Scan for the cell matching the given text and deliver its (X, Y) coordinate at center. 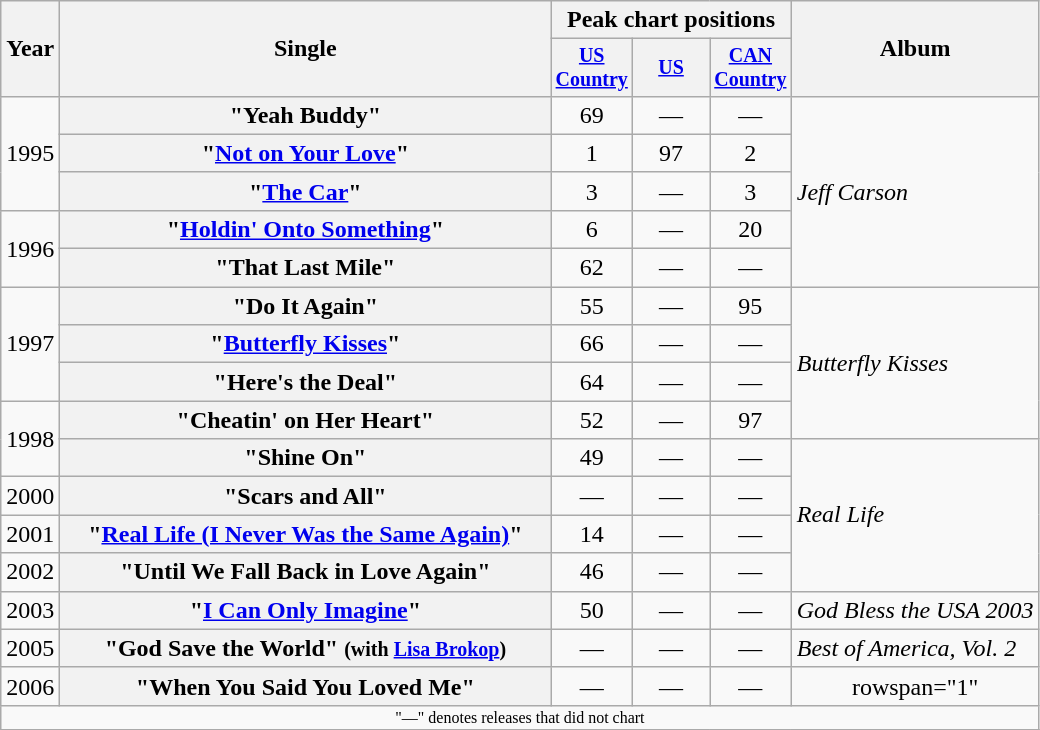
Best of America, Vol. 2 (915, 648)
95 (751, 306)
1998 (30, 439)
1996 (30, 248)
"Not on Your Love" (306, 153)
"I Can Only Imagine" (306, 610)
Real Life (915, 515)
64 (592, 382)
Album (915, 49)
Year (30, 49)
"The Car" (306, 191)
CAN Country (751, 68)
14 (592, 534)
2002 (30, 572)
2006 (30, 686)
"When You Said You Loved Me" (306, 686)
2005 (30, 648)
Single (306, 49)
rowspan="1" (915, 686)
20 (751, 229)
1997 (30, 344)
"Real Life (I Never Was the Same Again)" (306, 534)
2000 (30, 496)
1995 (30, 153)
"Scars and All" (306, 496)
6 (592, 229)
Peak chart positions (671, 20)
God Bless the USA 2003 (915, 610)
2001 (30, 534)
"Cheatin' on Her Heart" (306, 420)
Jeff Carson (915, 191)
50 (592, 610)
49 (592, 458)
"Until We Fall Back in Love Again" (306, 572)
66 (592, 344)
"Shine On" (306, 458)
"—" denotes releases that did not chart (520, 717)
46 (592, 572)
"Holdin' Onto Something" (306, 229)
US Country (592, 68)
US (672, 68)
"Butterfly Kisses" (306, 344)
55 (592, 306)
Butterfly Kisses (915, 363)
2003 (30, 610)
52 (592, 420)
"Yeah Buddy" (306, 115)
69 (592, 115)
62 (592, 268)
"Do It Again" (306, 306)
"God Save the World" (with Lisa Brokop) (306, 648)
"Here's the Deal" (306, 382)
"That Last Mile" (306, 268)
2 (751, 153)
1 (592, 153)
